Extract the (x, y) coordinate from the center of the cell holding the provided text.  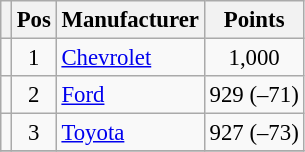
2 (34, 95)
Pos (34, 20)
1 (34, 58)
Points (254, 20)
Manufacturer (130, 20)
Ford (130, 95)
929 (–71) (254, 95)
Chevrolet (130, 58)
3 (34, 133)
927 (–73) (254, 133)
Toyota (130, 133)
1,000 (254, 58)
